Find where the given text appears and provide that cell's center as (x, y) coordinate. 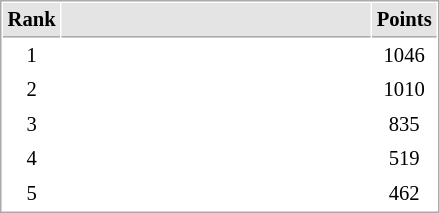
4 (32, 158)
5 (32, 194)
462 (404, 194)
519 (404, 158)
3 (32, 124)
Rank (32, 20)
1046 (404, 56)
2 (32, 90)
Points (404, 20)
1010 (404, 90)
835 (404, 124)
1 (32, 56)
